Identify which cell holds the provided text, then report its (X, Y) central coordinate. 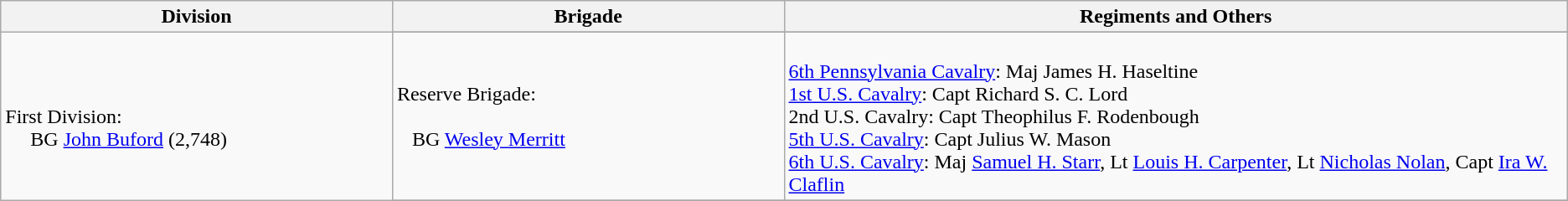
Brigade (588, 17)
First Division: BG John Buford (2,748) (197, 116)
Division (197, 17)
Reserve Brigade: BG Wesley Merritt (588, 116)
Regiments and Others (1176, 17)
